Detect which cell encompasses the target text, then output its (X, Y) center coordinate. 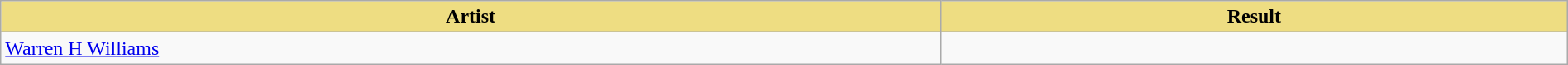
Warren H Williams (471, 48)
Result (1254, 17)
Artist (471, 17)
